Capture the cell that displays the provided text and extract its [X, Y] central coordinate. 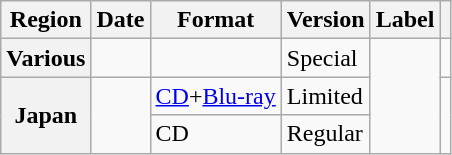
Limited [326, 96]
Various [46, 58]
Format [216, 20]
Regular [326, 134]
Version [326, 20]
Label [405, 20]
Region [46, 20]
Japan [46, 115]
CD+Blu-ray [216, 96]
Special [326, 58]
CD [216, 134]
Date [120, 20]
